Pinpoint the cell where the given text exists, returning its (x, y) midpoint coordinate. 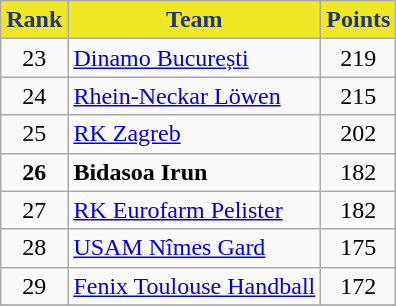
USAM Nîmes Gard (194, 248)
24 (34, 96)
Bidasoa Irun (194, 172)
RK Zagreb (194, 134)
215 (358, 96)
202 (358, 134)
23 (34, 58)
219 (358, 58)
Points (358, 20)
172 (358, 286)
175 (358, 248)
RK Eurofarm Pelister (194, 210)
25 (34, 134)
Dinamo București (194, 58)
Rank (34, 20)
26 (34, 172)
27 (34, 210)
Rhein-Neckar Löwen (194, 96)
28 (34, 248)
Fenix Toulouse Handball (194, 286)
Team (194, 20)
29 (34, 286)
